Determine the [x, y] coordinate at the center of the cell enclosing the given text.  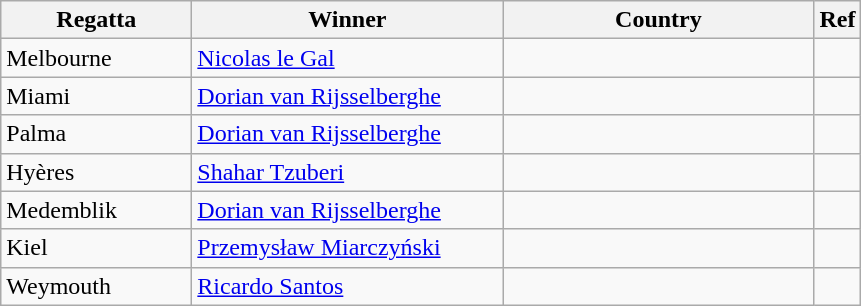
Palma [96, 134]
Ref [838, 20]
Przemysław Miarczyński [348, 248]
Ricardo Santos [348, 286]
Kiel [96, 248]
Melbourne [96, 58]
Regatta [96, 20]
Shahar Tzuberi [348, 172]
Weymouth [96, 286]
Medemblik [96, 210]
Miami [96, 96]
Hyères [96, 172]
Nicolas le Gal [348, 58]
Winner [348, 20]
Country [658, 20]
